Identify which cell holds the provided text, then report its [x, y] central coordinate. 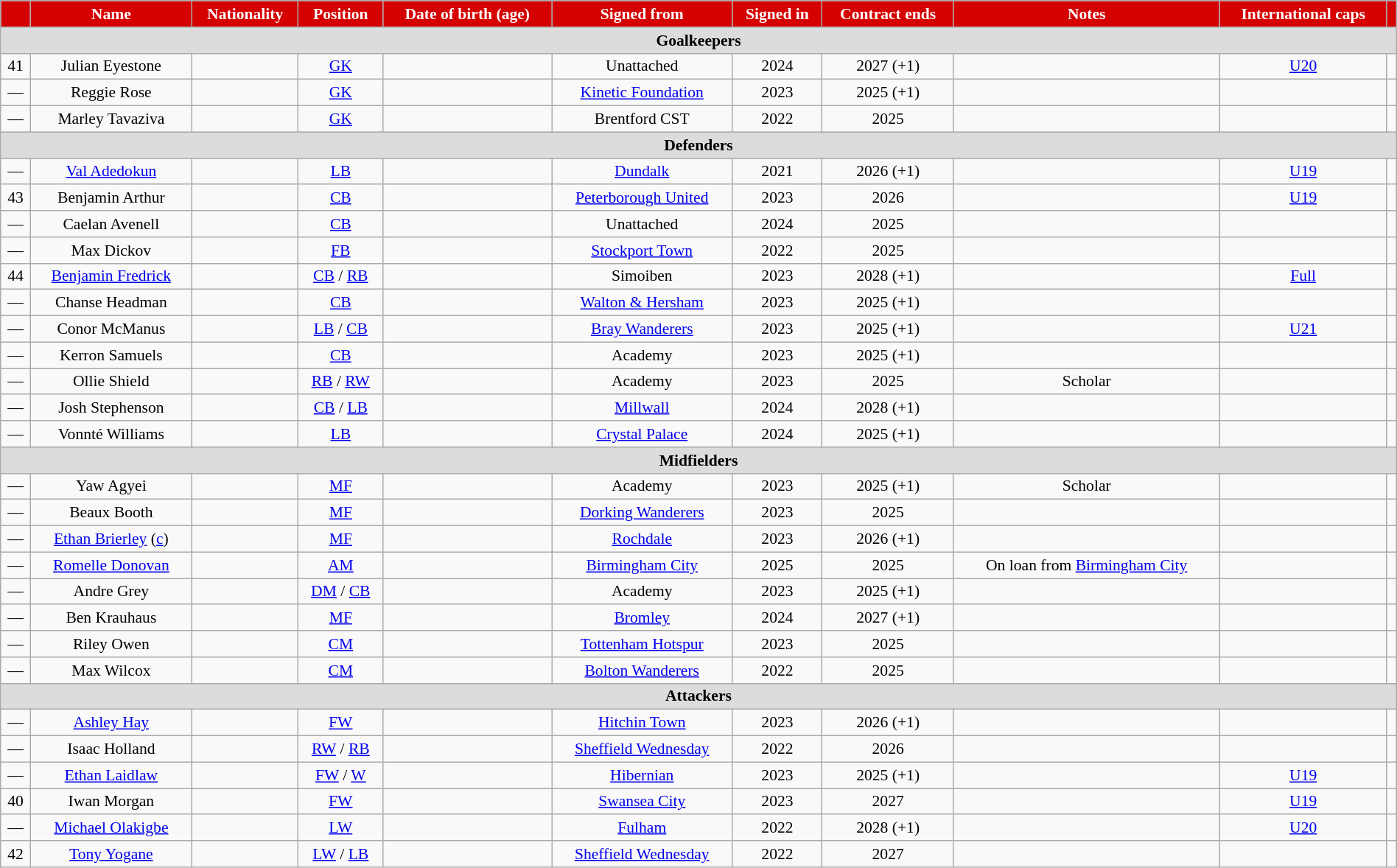
Hitchin Town [643, 723]
Conor McManus [111, 329]
Ethan Laidlaw [111, 775]
U21 [1303, 329]
Peterborough United [643, 198]
CB / RB [340, 276]
Stockport Town [643, 251]
Ashley Hay [111, 723]
Midfielders [698, 461]
Romelle Donovan [111, 565]
Reggie Rose [111, 93]
Rochdale [643, 539]
42 [15, 854]
Chanse Headman [111, 303]
Birmingham City [643, 565]
Bray Wanderers [643, 329]
Dorking Wanderers [643, 513]
Iwan Morgan [111, 802]
Signed in [777, 14]
Notes [1086, 14]
40 [15, 802]
Simoiben [643, 276]
Riley Owen [111, 644]
Dundalk [643, 172]
Andre Grey [111, 592]
FW / W [340, 775]
Nationality [245, 14]
Crystal Palace [643, 434]
Val Adedokun [111, 172]
44 [15, 276]
Date of birth (age) [467, 14]
Caelan Avenell [111, 224]
Position [340, 14]
Ethan Brierley (c) [111, 539]
43 [15, 198]
Kerron Samuels [111, 355]
LW / LB [340, 854]
On loan from Birmingham City [1086, 565]
Name [111, 14]
LW [340, 828]
Full [1303, 276]
Beaux Booth [111, 513]
Benjamin Arthur [111, 198]
41 [15, 66]
Marley Tavaziva [111, 119]
Brentford CST [643, 119]
Max Dickov [111, 251]
Contract ends [888, 14]
International caps [1303, 14]
CB / LB [340, 408]
Defenders [698, 145]
Vonnté Williams [111, 434]
LB / CB [340, 329]
Bolton Wanderers [643, 671]
Bromley [643, 618]
Hibernian [643, 775]
Tony Yogane [111, 854]
Isaac Holland [111, 749]
Tottenham Hotspur [643, 644]
Walton & Hersham [643, 303]
RW / RB [340, 749]
AM [340, 565]
Fulham [643, 828]
Attackers [698, 696]
RB / RW [340, 382]
FB [340, 251]
Ollie Shield [111, 382]
Millwall [643, 408]
Max Wilcox [111, 671]
Michael Olakigbe [111, 828]
Benjamin Fredrick [111, 276]
2021 [777, 172]
Kinetic Foundation [643, 93]
Goalkeepers [698, 41]
Swansea City [643, 802]
Julian Eyestone [111, 66]
Ben Krauhaus [111, 618]
Josh Stephenson [111, 408]
Yaw Agyei [111, 486]
DM / CB [340, 592]
Signed from [643, 14]
